Provide the (x, y) coordinate of the cell's center where the given text is located.  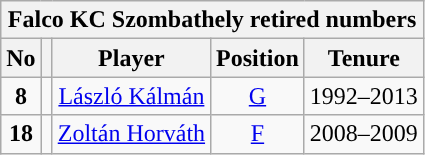
Player (131, 58)
Position (258, 58)
1992–2013 (364, 96)
Zoltán Horváth (131, 134)
G (258, 96)
8 (21, 96)
László Kálmán (131, 96)
Tenure (364, 58)
18 (21, 134)
F (258, 134)
2008–2009 (364, 134)
No (21, 58)
Falco KC Szombathely retired numbers (212, 20)
